Pinpoint the cell where the given text exists, returning its (X, Y) midpoint coordinate. 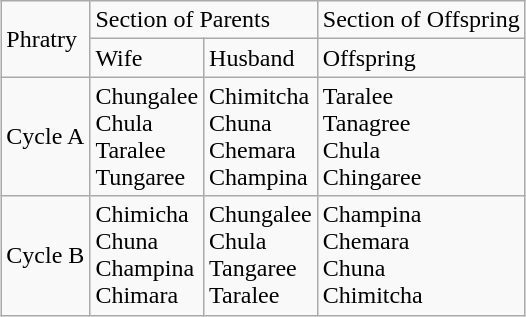
TaraleeTanagreeChulaChingaree (421, 136)
Phratry (46, 39)
ChungaleeChulaTaraleeTungaree (147, 136)
ChimitchaChunaChemaraChampina (261, 136)
ChungaleeChulaTangareeTaralee (261, 256)
Wife (147, 58)
ChimichaChunaChampinaChimara (147, 256)
Cycle B (46, 256)
Offspring (421, 58)
Cycle A (46, 136)
ChampinaChemaraChunaChimitcha (421, 256)
Section of Offspring (421, 20)
Husband (261, 58)
Section of Parents (204, 20)
